Locate the cell with the specified text and output its [x, y] center coordinate. 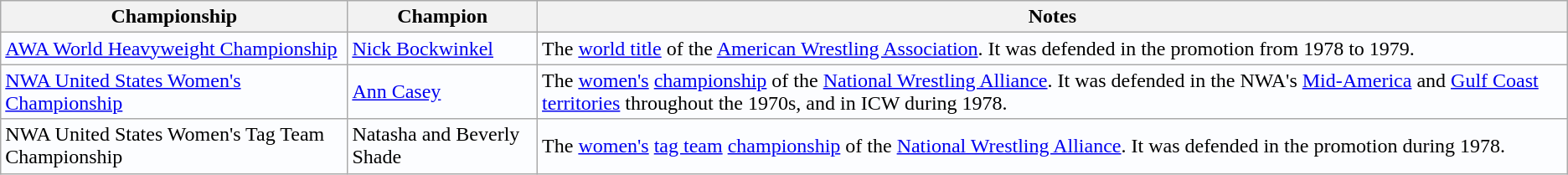
Championship [174, 17]
NWA United States Women's Tag Team Championship [174, 146]
NWA United States Women's Championship [174, 92]
Natasha and Beverly Shade [442, 146]
Nick Bockwinkel [442, 49]
Ann Casey [442, 92]
Notes [1053, 17]
The world title of the American Wrestling Association. It was defended in the promotion from 1978 to 1979. [1053, 49]
The women's tag team championship of the National Wrestling Alliance. It was defended in the promotion during 1978. [1053, 146]
Champion [442, 17]
AWA World Heavyweight Championship [174, 49]
